Determine the [x, y] coordinate at the center of the cell enclosing the given text.  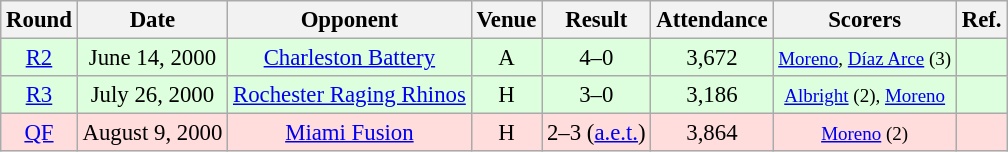
Ref. [981, 20]
Result [596, 20]
3,186 [712, 95]
3,672 [712, 58]
QF [39, 133]
Scorers [865, 20]
Venue [506, 20]
July 26, 2000 [152, 95]
Date [152, 20]
2–3 (a.e.t.) [596, 133]
Attendance [712, 20]
Rochester Raging Rhinos [350, 95]
R2 [39, 58]
Moreno (2) [865, 133]
August 9, 2000 [152, 133]
Moreno, Díaz Arce (3) [865, 58]
June 14, 2000 [152, 58]
3–0 [596, 95]
Miami Fusion [350, 133]
Round [39, 20]
Albright (2), Moreno [865, 95]
R3 [39, 95]
4–0 [596, 58]
Opponent [350, 20]
3,864 [712, 133]
Charleston Battery [350, 58]
A [506, 58]
